Find where the given text appears and provide that cell's center as [x, y] coordinate. 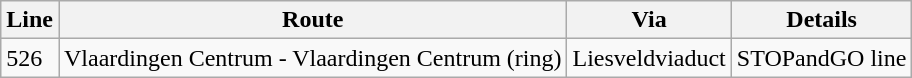
Details [822, 20]
Line [30, 20]
STOPandGO line [822, 58]
Via [649, 20]
526 [30, 58]
Liesveldviaduct [649, 58]
Route [312, 20]
Vlaardingen Centrum - Vlaardingen Centrum (ring) [312, 58]
